Return the (x, y) coordinate for the center point of the cell that contains the specified text.  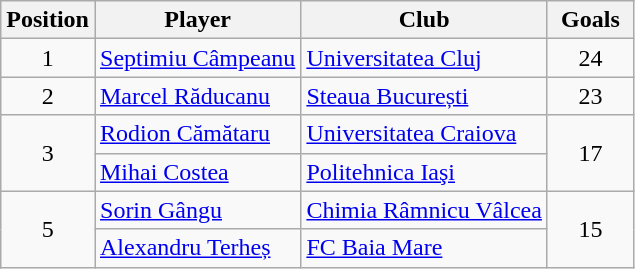
Universitatea Cluj (424, 58)
Player (197, 20)
FC Baia Mare (424, 248)
Universitatea Craiova (424, 134)
24 (590, 58)
Politehnica Iaşi (424, 172)
Goals (590, 20)
1 (48, 58)
5 (48, 229)
2 (48, 96)
Rodion Cămătaru (197, 134)
17 (590, 153)
Marcel Răducanu (197, 96)
Mihai Costea (197, 172)
15 (590, 229)
Club (424, 20)
Alexandru Terheș (197, 248)
23 (590, 96)
Chimia Râmnicu Vâlcea (424, 210)
3 (48, 153)
Steaua București (424, 96)
Position (48, 20)
Sorin Gângu (197, 210)
Septimiu Câmpeanu (197, 58)
